Scan for the cell matching the given text and deliver its [X, Y] coordinate at center. 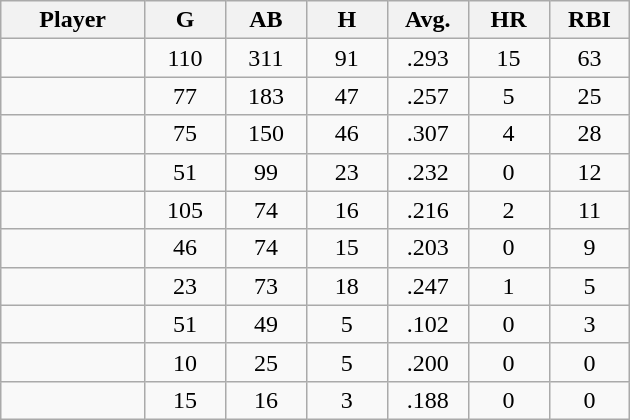
99 [266, 172]
10 [186, 362]
.307 [428, 134]
HR [508, 20]
1 [508, 286]
28 [590, 134]
.203 [428, 248]
77 [186, 96]
47 [346, 96]
110 [186, 58]
RBI [590, 20]
183 [266, 96]
150 [266, 134]
12 [590, 172]
Player [73, 20]
.247 [428, 286]
49 [266, 324]
AB [266, 20]
11 [590, 210]
.200 [428, 362]
.232 [428, 172]
105 [186, 210]
4 [508, 134]
75 [186, 134]
H [346, 20]
.188 [428, 400]
2 [508, 210]
.216 [428, 210]
.257 [428, 96]
.102 [428, 324]
18 [346, 286]
G [186, 20]
73 [266, 286]
91 [346, 58]
63 [590, 58]
9 [590, 248]
.293 [428, 58]
311 [266, 58]
Avg. [428, 20]
